Scan for the cell matching the given text and deliver its (x, y) coordinate at center. 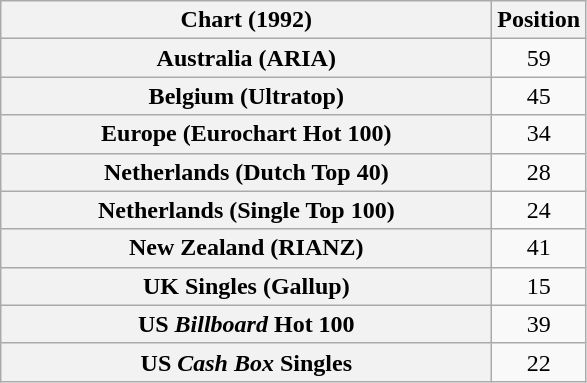
34 (539, 134)
15 (539, 286)
UK Singles (Gallup) (246, 286)
US Cash Box Singles (246, 362)
24 (539, 210)
Belgium (Ultratop) (246, 96)
28 (539, 172)
Position (539, 20)
45 (539, 96)
New Zealand (RIANZ) (246, 248)
Netherlands (Single Top 100) (246, 210)
Netherlands (Dutch Top 40) (246, 172)
39 (539, 324)
59 (539, 58)
Australia (ARIA) (246, 58)
Chart (1992) (246, 20)
41 (539, 248)
US Billboard Hot 100 (246, 324)
Europe (Eurochart Hot 100) (246, 134)
22 (539, 362)
